From the cell containing the given text, extract its center point as [X, Y] coordinate. 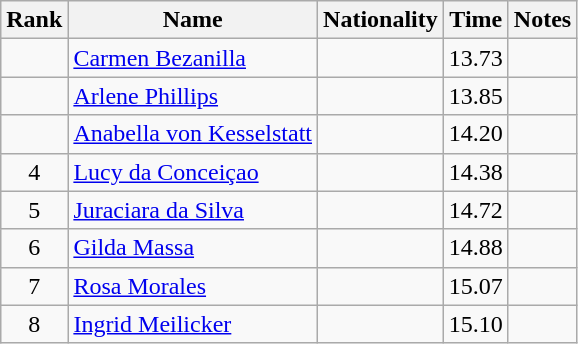
8 [34, 324]
7 [34, 286]
Anabella von Kesselstatt [193, 134]
15.07 [476, 286]
14.20 [476, 134]
Rank [34, 20]
14.72 [476, 210]
Name [193, 20]
Carmen Bezanilla [193, 58]
Juraciara da Silva [193, 210]
Notes [542, 20]
4 [34, 172]
Ingrid Meilicker [193, 324]
Time [476, 20]
5 [34, 210]
Arlene Phillips [193, 96]
6 [34, 248]
Lucy da Conceiçao [193, 172]
14.38 [476, 172]
Nationality [381, 20]
13.85 [476, 96]
Rosa Morales [193, 286]
13.73 [476, 58]
Gilda Massa [193, 248]
15.10 [476, 324]
14.88 [476, 248]
